Identify which cell holds the provided text, then report its (x, y) central coordinate. 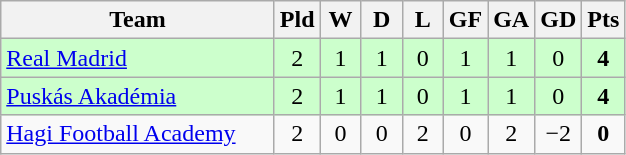
D (382, 20)
Puskás Akadémia (138, 96)
GA (512, 20)
L (422, 20)
Hagi Football Academy (138, 134)
GF (465, 20)
Real Madrid (138, 58)
Pts (604, 20)
−2 (558, 134)
Team (138, 20)
W (340, 20)
GD (558, 20)
Pld (297, 20)
